Capture the cell that displays the provided text and extract its [X, Y] central coordinate. 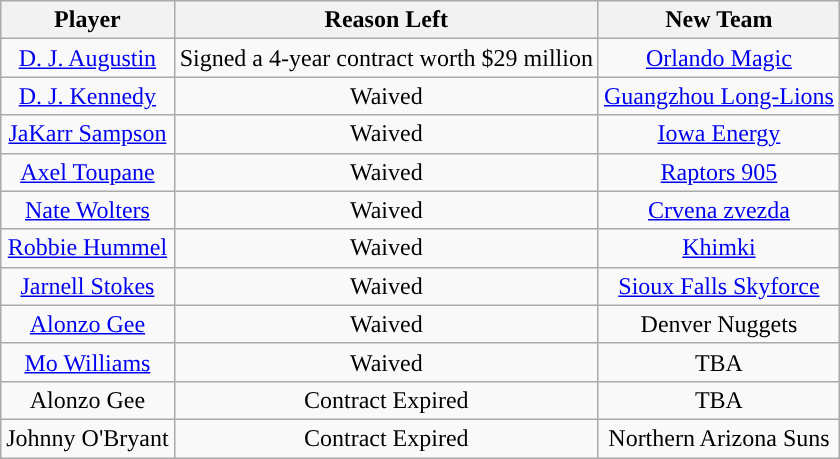
JaKarr Sampson [88, 134]
Sioux Falls Skyforce [718, 286]
D. J. Kennedy [88, 96]
Reason Left [386, 20]
Denver Nuggets [718, 324]
Nate Wolters [88, 210]
Khimki [718, 248]
New Team [718, 20]
Crvena zvezda [718, 210]
Guangzhou Long-Lions [718, 96]
D. J. Augustin [88, 58]
Robbie Hummel [88, 248]
Jarnell Stokes [88, 286]
Raptors 905 [718, 172]
Iowa Energy [718, 134]
Johnny O'Bryant [88, 438]
Northern Arizona Suns [718, 438]
Player [88, 20]
Mo Williams [88, 362]
Axel Toupane [88, 172]
Orlando Magic [718, 58]
Signed a 4-year contract worth $29 million [386, 58]
